Find where the given text appears and provide that cell's center as (X, Y) coordinate. 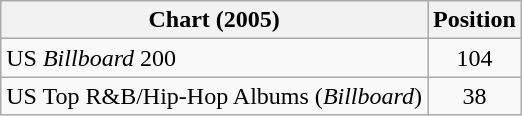
Position (475, 20)
38 (475, 96)
Chart (2005) (214, 20)
US Billboard 200 (214, 58)
US Top R&B/Hip-Hop Albums (Billboard) (214, 96)
104 (475, 58)
